Detect which cell encompasses the target text, then output its (X, Y) center coordinate. 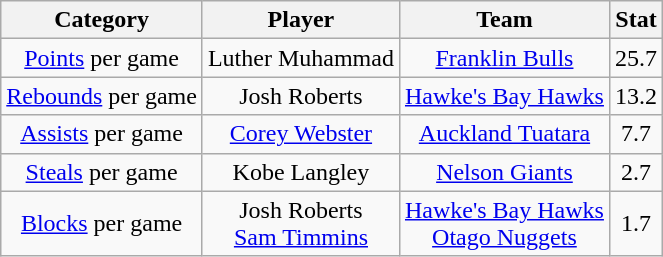
Kobe Langley (300, 172)
25.7 (636, 58)
Stat (636, 20)
Steals per game (102, 172)
Corey Webster (300, 134)
7.7 (636, 134)
Category (102, 20)
Rebounds per game (102, 96)
Assists per game (102, 134)
Blocks per game (102, 224)
13.2 (636, 96)
Luther Muhammad (300, 58)
Josh Roberts (300, 96)
Player (300, 20)
Points per game (102, 58)
Nelson Giants (504, 172)
Hawke's Bay Hawks (504, 96)
1.7 (636, 224)
Josh RobertsSam Timmins (300, 224)
Team (504, 20)
Franklin Bulls (504, 58)
Hawke's Bay HawksOtago Nuggets (504, 224)
Auckland Tuatara (504, 134)
2.7 (636, 172)
